Pinpoint the cell where the given text exists, returning its (X, Y) midpoint coordinate. 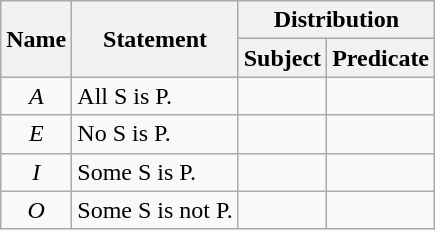
Subject (282, 58)
A (36, 96)
All S is P. (155, 96)
O (36, 210)
Distribution (336, 20)
Predicate (381, 58)
E (36, 134)
Statement (155, 39)
I (36, 172)
No S is P. (155, 134)
Some S is P. (155, 172)
Name (36, 39)
Some S is not P. (155, 210)
